Pinpoint the cell where the given text exists, returning its [x, y] midpoint coordinate. 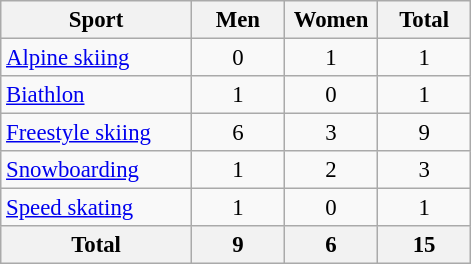
15 [424, 245]
Alpine skiing [96, 58]
Biathlon [96, 95]
Women [330, 20]
Men [238, 20]
Sport [96, 20]
2 [330, 170]
Speed skating [96, 208]
Freestyle skiing [96, 133]
Snowboarding [96, 170]
